For the text-containing cell, return its midpoint in [X, Y] coordinate format. 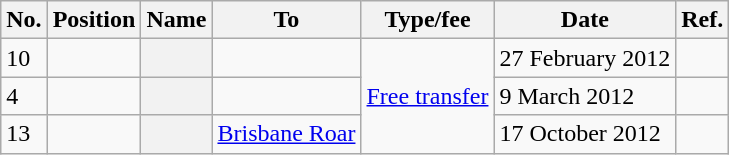
No. [24, 20]
Date [585, 20]
Name [176, 20]
Type/fee [428, 20]
Free transfer [428, 96]
10 [24, 58]
Brisbane Roar [286, 134]
Ref. [702, 20]
4 [24, 96]
13 [24, 134]
Position [94, 20]
27 February 2012 [585, 58]
To [286, 20]
17 October 2012 [585, 134]
9 March 2012 [585, 96]
